Find where the given text appears and provide that cell's center as (x, y) coordinate. 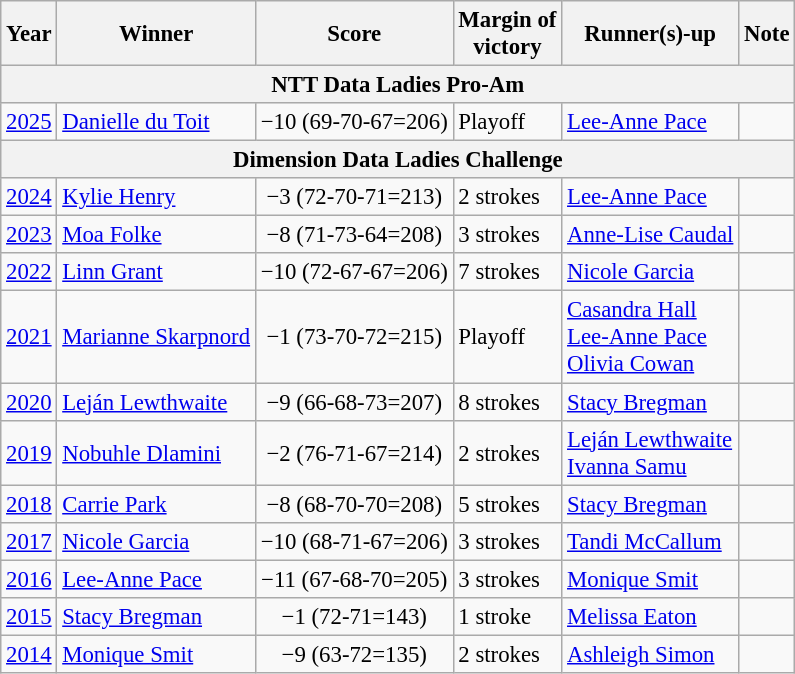
7 strokes (508, 273)
−11 (67-68-70=205) (354, 579)
Moa Folke (156, 235)
2016 (29, 579)
−8 (71-73-64=208) (354, 235)
Carrie Park (156, 504)
2020 (29, 402)
−10 (72-67-67=206) (354, 273)
−3 (72-70-71=213) (354, 197)
Runner(s)-up (650, 34)
−10 (69-70-67=206) (354, 122)
2014 (29, 654)
2018 (29, 504)
Linn Grant (156, 273)
Kylie Henry (156, 197)
NTT Data Ladies Pro-Am (398, 85)
−9 (66-68-73=207) (354, 402)
2025 (29, 122)
2017 (29, 541)
Marianne Skarpnord (156, 337)
Casandra Hall Lee-Anne Pace Olivia Cowan (650, 337)
2023 (29, 235)
Leján Lewthwaite Ivanna Samu (650, 452)
−10 (68-71-67=206) (354, 541)
Dimension Data Ladies Challenge (398, 160)
−8 (68-70-70=208) (354, 504)
Winner (156, 34)
8 strokes (508, 402)
−1 (73-70-72=215) (354, 337)
5 strokes (508, 504)
Score (354, 34)
2022 (29, 273)
Note (767, 34)
Anne-Lise Caudal (650, 235)
Margin ofvictory (508, 34)
Nobuhle Dlamini (156, 452)
Ashleigh Simon (650, 654)
−2 (76-71-67=214) (354, 452)
Melissa Eaton (650, 617)
Danielle du Toit (156, 122)
−1 (72-71=143) (354, 617)
Leján Lewthwaite (156, 402)
−9 (63-72=135) (354, 654)
Tandi McCallum (650, 541)
2021 (29, 337)
Year (29, 34)
2024 (29, 197)
1 stroke (508, 617)
2019 (29, 452)
2015 (29, 617)
